From the cell containing the given text, extract its center point as (x, y) coordinate. 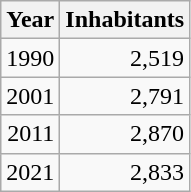
2,519 (125, 58)
2021 (30, 172)
2,791 (125, 96)
2,870 (125, 134)
Inhabitants (125, 20)
2,833 (125, 172)
2001 (30, 96)
1990 (30, 58)
2011 (30, 134)
Year (30, 20)
